Extract the [X, Y] coordinate from the center of the cell holding the provided text.  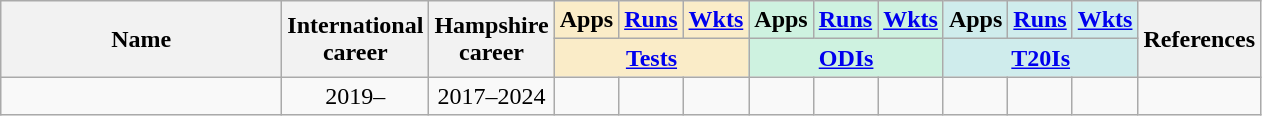
Internationalcareer [356, 39]
2019– [356, 96]
ODIs [846, 58]
Tests [652, 58]
References [1200, 39]
Hampshirecareer [492, 39]
T20Is [1040, 58]
2017–2024 [492, 96]
Name [142, 39]
